Identify which cell holds the provided text, then report its (x, y) central coordinate. 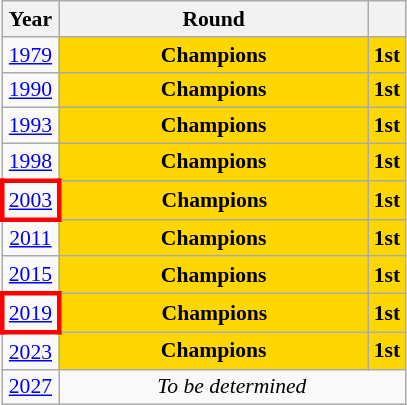
2003 (30, 200)
2027 (30, 387)
1998 (30, 162)
2023 (30, 350)
To be determined (232, 387)
1993 (30, 126)
2015 (30, 276)
2019 (30, 314)
Round (214, 19)
1990 (30, 90)
Year (30, 19)
1979 (30, 55)
2011 (30, 238)
